From the cell containing the given text, extract its center point as (x, y) coordinate. 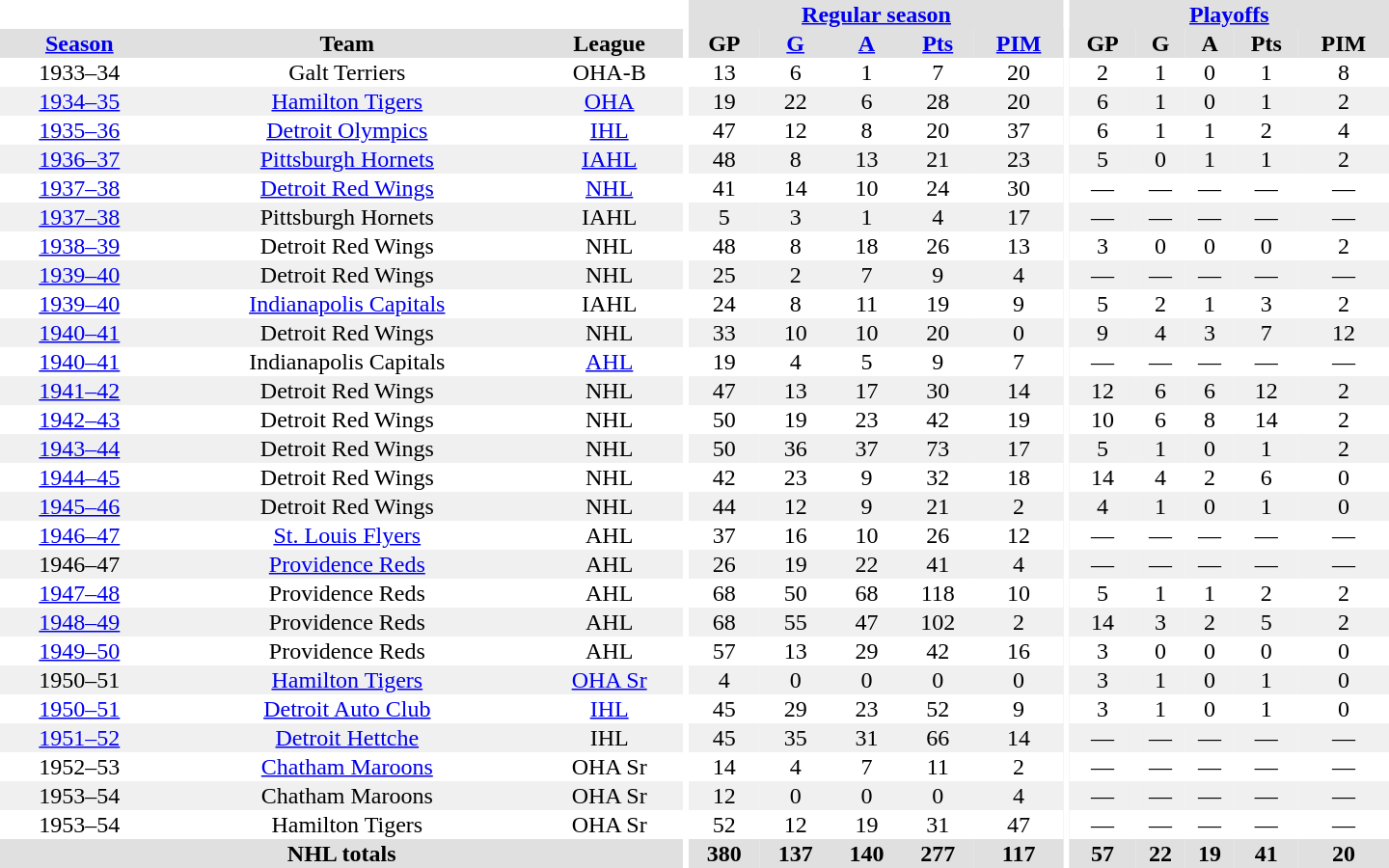
1933–34 (79, 72)
Team (347, 43)
1952–53 (79, 767)
NHL totals (341, 854)
277 (938, 854)
118 (938, 593)
117 (1019, 854)
1935–36 (79, 130)
1942–43 (79, 420)
1945–46 (79, 506)
Season (79, 43)
1938–39 (79, 246)
OHA-B (610, 72)
1944–45 (79, 477)
Detroit Hettche (347, 738)
33 (724, 333)
1936–37 (79, 159)
Playoffs (1229, 14)
28 (938, 101)
140 (867, 854)
66 (938, 738)
1948–49 (79, 622)
1941–42 (79, 391)
League (610, 43)
102 (938, 622)
25 (724, 275)
Detroit Olympics (347, 130)
55 (796, 622)
1947–48 (79, 593)
1943–44 (79, 448)
1951–52 (79, 738)
32 (938, 477)
35 (796, 738)
44 (724, 506)
Galt Terriers (347, 72)
380 (724, 854)
36 (796, 448)
1949–50 (79, 651)
Regular season (876, 14)
1934–35 (79, 101)
137 (796, 854)
73 (938, 448)
OHA (610, 101)
Detroit Auto Club (347, 709)
St. Louis Flyers (347, 535)
